Detect which cell encompasses the target text, then output its (X, Y) center coordinate. 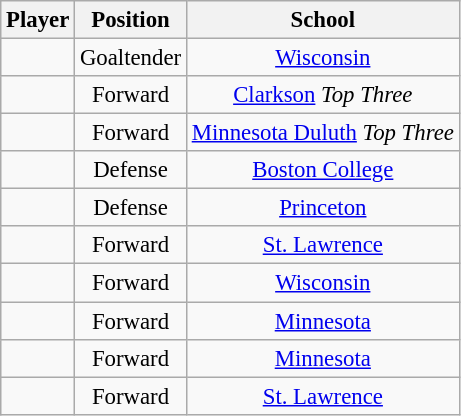
Minnesota Duluth Top Three (322, 133)
Goaltender (131, 58)
Position (131, 20)
Boston College (322, 170)
Clarkson Top Three (322, 95)
School (322, 20)
Princeton (322, 208)
Player (38, 20)
